Return [X, Y] of the center of cell containing provided text 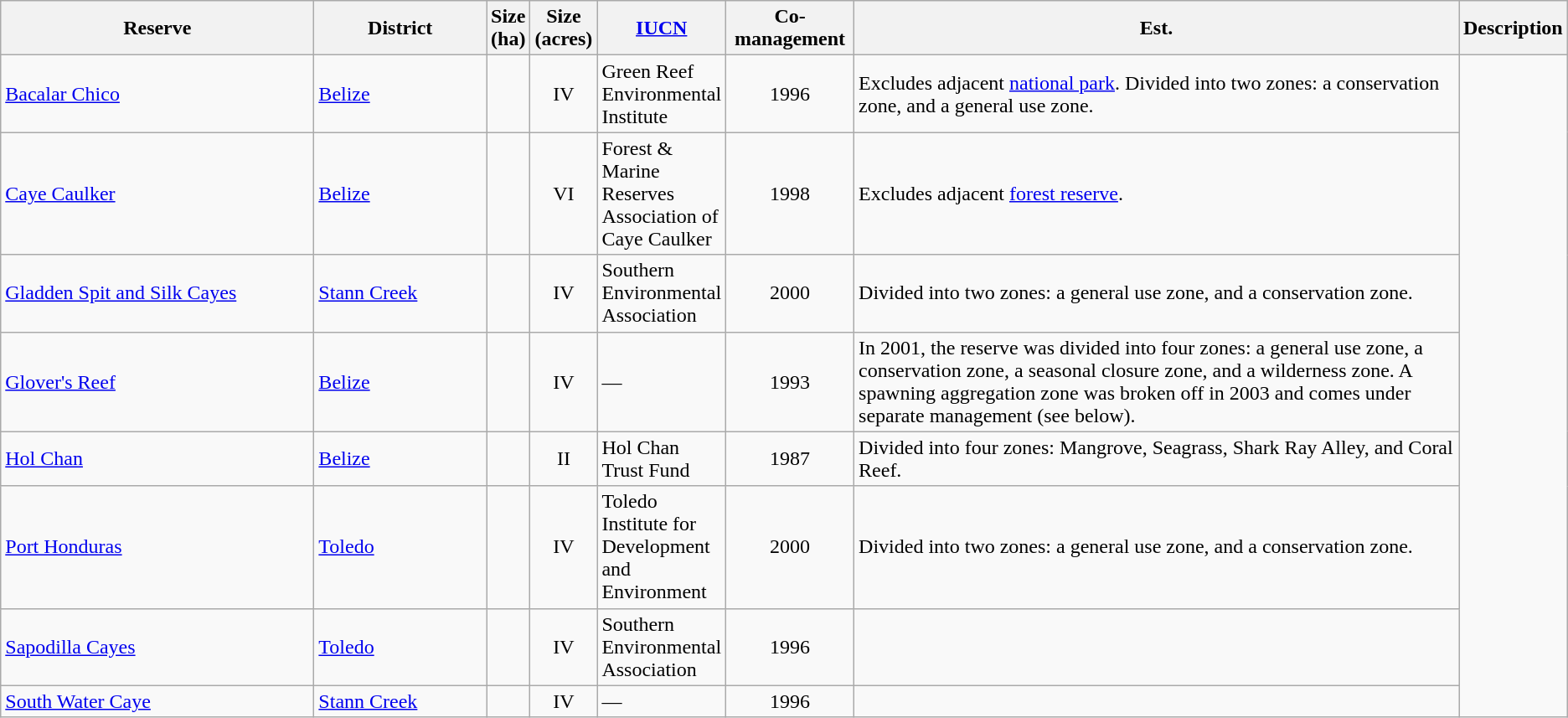
Co-management [791, 28]
Gladden Spit and Silk Cayes [157, 293]
Reserve [157, 28]
Bacalar Chico [157, 94]
VI [564, 194]
Caye Caulker [157, 194]
Toledo Institute for Development and Environment [662, 547]
Forest & Marine Reserves Association of Caye Caulker [662, 194]
Green Reef Environmental Institute [662, 94]
Sapodilla Cayes [157, 647]
Hol Chan [157, 459]
II [564, 459]
Port Honduras [157, 547]
South Water Caye [157, 701]
Size(acres) [564, 28]
Excludes adjacent national park. Divided into two zones: a conservation zone, and a general use zone. [1157, 94]
Hol Chan Trust Fund [662, 459]
Glover's Reef [157, 382]
IUCN [662, 28]
Excludes adjacent forest reserve. [1157, 194]
Divided into four zones: Mangrove, Seagrass, Shark Ray Alley, and Coral Reef. [1157, 459]
1998 [791, 194]
1993 [791, 382]
Description [1514, 28]
Est. [1157, 28]
District [400, 28]
1987 [791, 459]
Size(ha) [508, 28]
